Return the (x, y) coordinate for the center point of the cell that contains the specified text.  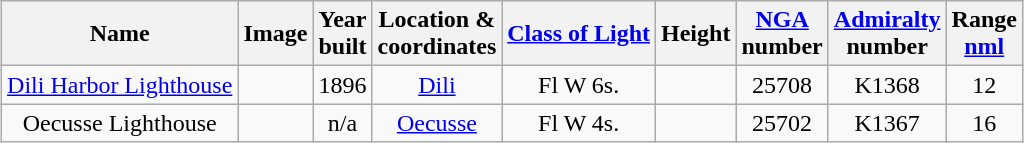
25708 (782, 85)
1896 (342, 85)
Image (276, 34)
NGAnumber (782, 34)
Dili (437, 85)
Fl W 6s. (579, 85)
Name (120, 34)
Height (696, 34)
Rangenml (984, 34)
Oecusse (437, 123)
Class of Light (579, 34)
Oecusse Lighthouse (120, 123)
Admiraltynumber (887, 34)
n/a (342, 123)
K1368 (887, 85)
16 (984, 123)
Dili Harbor Lighthouse (120, 85)
Location & coordinates (437, 34)
Fl W 4s. (579, 123)
Yearbuilt (342, 34)
K1367 (887, 123)
25702 (782, 123)
12 (984, 85)
